From the cell containing the given text, extract its center point as [X, Y] coordinate. 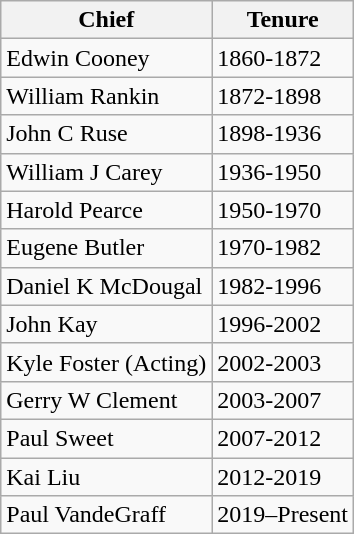
Kyle Foster (Acting) [106, 362]
Harold Pearce [106, 210]
1982-1996 [283, 286]
1860-1872 [283, 58]
1872-1898 [283, 96]
1996-2002 [283, 324]
Tenure [283, 20]
2003-2007 [283, 400]
Daniel K McDougal [106, 286]
2012-2019 [283, 477]
2002-2003 [283, 362]
Eugene Butler [106, 248]
Chief [106, 20]
2007-2012 [283, 438]
1970-1982 [283, 248]
Gerry W Clement [106, 400]
Kai Liu [106, 477]
Edwin Cooney [106, 58]
1950-1970 [283, 210]
William J Carey [106, 172]
Paul Sweet [106, 438]
John Kay [106, 324]
William Rankin [106, 96]
Paul VandeGraff [106, 515]
2019–Present [283, 515]
1936-1950 [283, 172]
1898-1936 [283, 134]
John C Ruse [106, 134]
